For the text-containing cell, return its midpoint in (x, y) coordinate format. 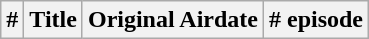
# (12, 20)
Title (54, 20)
# episode (316, 20)
Original Airdate (172, 20)
